Pinpoint the cell where the given text exists, returning its (X, Y) midpoint coordinate. 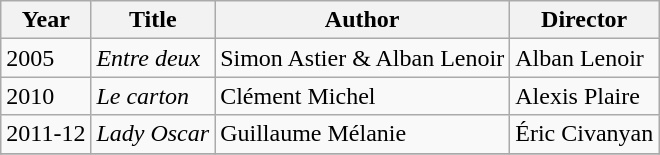
Simon Astier & Alban Lenoir (362, 58)
Title (153, 20)
Le carton (153, 96)
Year (46, 20)
2010 (46, 96)
Guillaume Mélanie (362, 134)
2011-12 (46, 134)
Alban Lenoir (584, 58)
Entre deux (153, 58)
Lady Oscar (153, 134)
Alexis Plaire (584, 96)
Director (584, 20)
Éric Civanyan (584, 134)
Clément Michel (362, 96)
2005 (46, 58)
Author (362, 20)
